Scan for the cell matching the given text and deliver its [X, Y] coordinate at center. 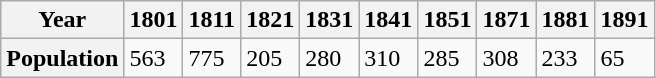
233 [566, 58]
280 [330, 58]
1851 [448, 20]
Population [62, 58]
285 [448, 58]
563 [154, 58]
1821 [270, 20]
308 [506, 58]
1801 [154, 20]
310 [388, 58]
Year [62, 20]
1831 [330, 20]
205 [270, 58]
65 [624, 58]
1811 [212, 20]
1871 [506, 20]
1881 [566, 20]
1891 [624, 20]
1841 [388, 20]
775 [212, 58]
